Output the [X, Y] coordinate of the center of the cell containing the given text.  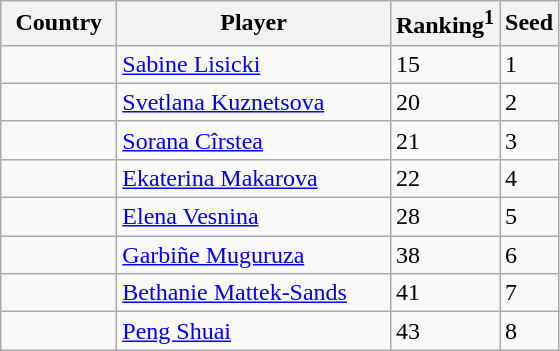
Seed [530, 24]
21 [444, 140]
Sabine Lisicki [254, 64]
Country [59, 24]
Elena Vesnina [254, 217]
Ekaterina Makarova [254, 178]
Sorana Cîrstea [254, 140]
43 [444, 331]
20 [444, 102]
Garbiñe Muguruza [254, 255]
Player [254, 24]
4 [530, 178]
5 [530, 217]
7 [530, 293]
22 [444, 178]
3 [530, 140]
1 [530, 64]
8 [530, 331]
6 [530, 255]
Bethanie Mattek-Sands [254, 293]
Svetlana Kuznetsova [254, 102]
Peng Shuai [254, 331]
28 [444, 217]
38 [444, 255]
15 [444, 64]
Ranking1 [444, 24]
41 [444, 293]
2 [530, 102]
